Find where the given text appears and provide that cell's center as [x, y] coordinate. 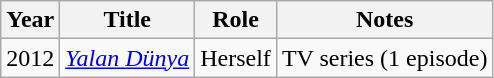
Role [236, 20]
Year [30, 20]
Notes [384, 20]
Title [128, 20]
Yalan Dünya [128, 58]
Herself [236, 58]
2012 [30, 58]
TV series (1 episode) [384, 58]
